Locate the cell with the specified text and output its [x, y] center coordinate. 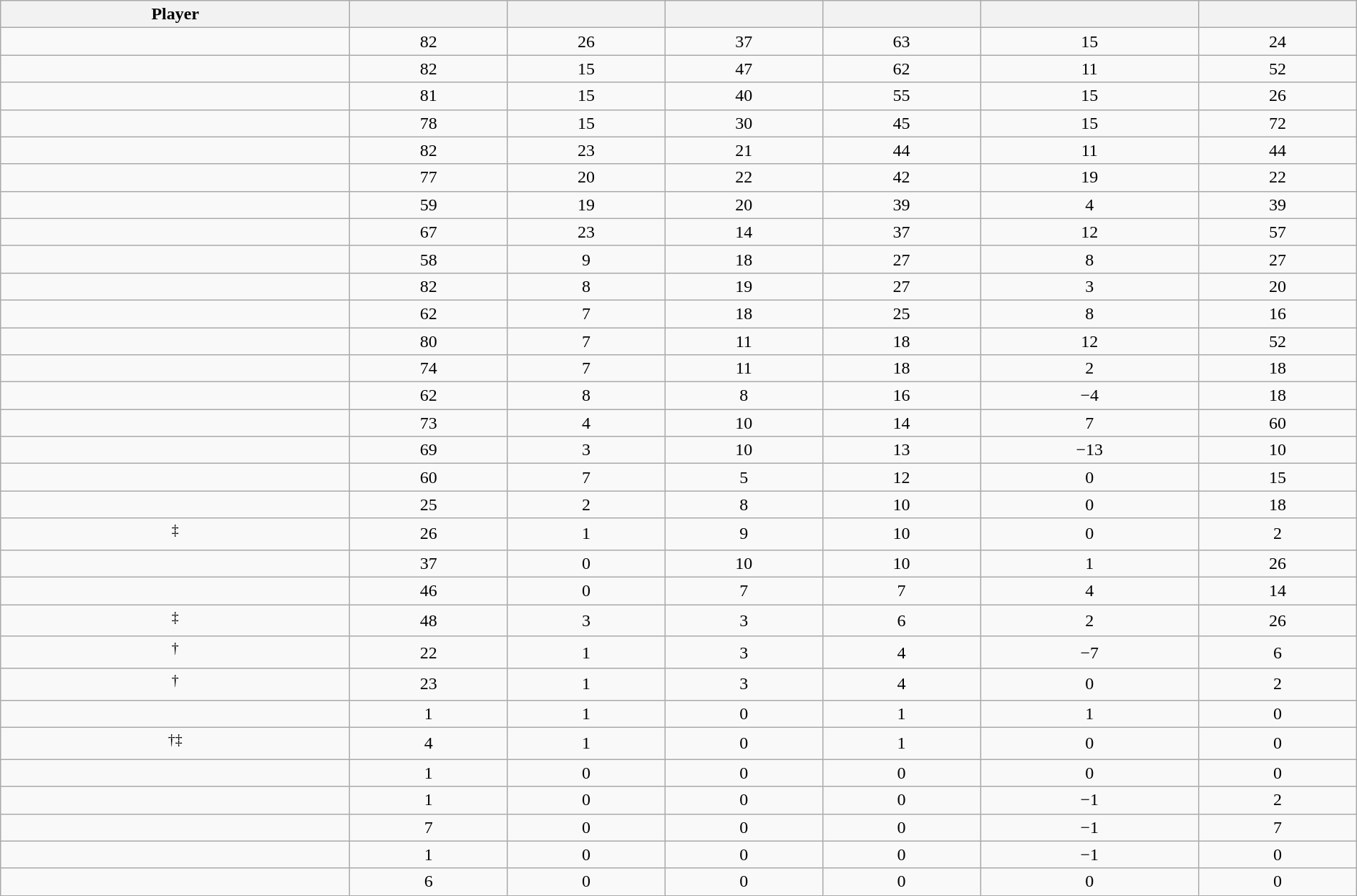
47 [744, 69]
−4 [1089, 396]
78 [429, 123]
69 [429, 450]
74 [429, 369]
†‡ [175, 743]
80 [429, 341]
46 [429, 591]
42 [901, 177]
81 [429, 96]
55 [901, 96]
58 [429, 259]
40 [744, 96]
5 [744, 477]
77 [429, 177]
24 [1278, 42]
13 [901, 450]
−7 [1089, 653]
Player [175, 14]
21 [744, 150]
45 [901, 123]
59 [429, 205]
63 [901, 42]
−13 [1089, 450]
57 [1278, 232]
30 [744, 123]
72 [1278, 123]
73 [429, 423]
67 [429, 232]
48 [429, 621]
